Return the (X, Y) coordinate for the center point of the cell that contains the specified text.  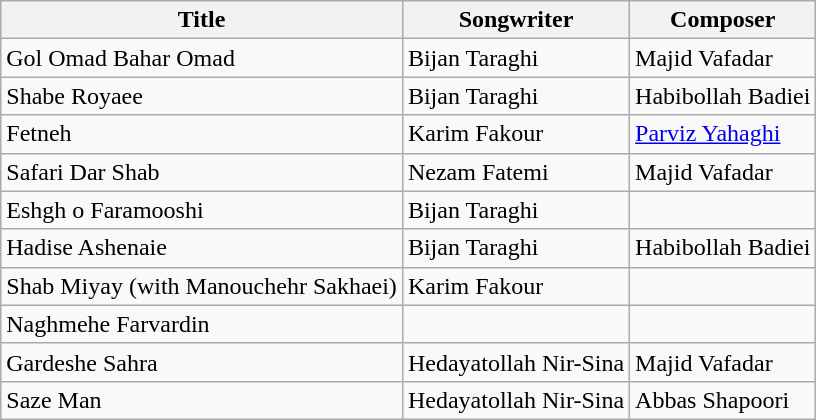
Eshgh o Faramooshi (202, 210)
Gardeshe Sahra (202, 362)
Gol Omad Bahar Omad (202, 58)
Title (202, 20)
Naghmehe Farvardin (202, 324)
Abbas Shapoori (723, 400)
Shabe Royaee (202, 96)
Shab Miyay (with Manouchehr Sakhaei) (202, 286)
Fetneh (202, 134)
Saze Man (202, 400)
Safari Dar Shab (202, 172)
Nezam Fatemi (516, 172)
Composer (723, 20)
Songwriter (516, 20)
Hadise Ashenaie (202, 248)
Parviz Yahaghi (723, 134)
